Identify which cell holds the provided text, then report its [X, Y] central coordinate. 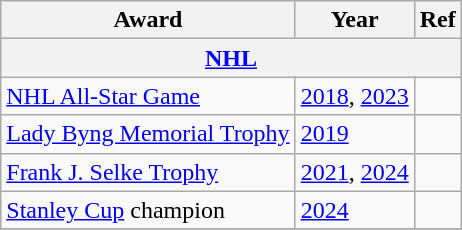
Lady Byng Memorial Trophy [148, 134]
Year [354, 20]
Frank J. Selke Trophy [148, 172]
NHL All-Star Game [148, 96]
2021, 2024 [354, 172]
2018, 2023 [354, 96]
Ref [438, 20]
NHL [231, 58]
2024 [354, 210]
Stanley Cup champion [148, 210]
2019 [354, 134]
Award [148, 20]
